Locate the cell with the specified text and output its [X, Y] center coordinate. 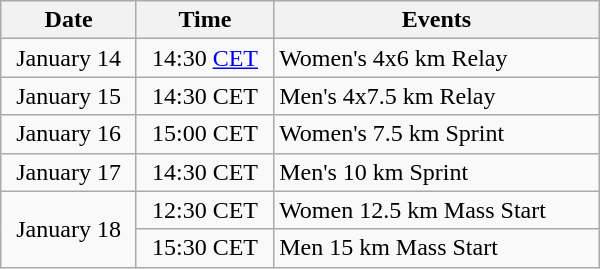
Men's 10 km Sprint [437, 172]
January 15 [69, 96]
Men's 4x7.5 km Relay [437, 96]
January 17 [69, 172]
Time [204, 20]
Women's 7.5 km Sprint [437, 134]
Women's 4x6 km Relay [437, 58]
Events [437, 20]
Women 12.5 km Mass Start [437, 210]
15:00 CET [204, 134]
12:30 CET [204, 210]
15:30 CET [204, 248]
Men 15 km Mass Start [437, 248]
January 16 [69, 134]
Date [69, 20]
January 14 [69, 58]
January 18 [69, 229]
